Find where the given text appears and provide that cell's center as (X, Y) coordinate. 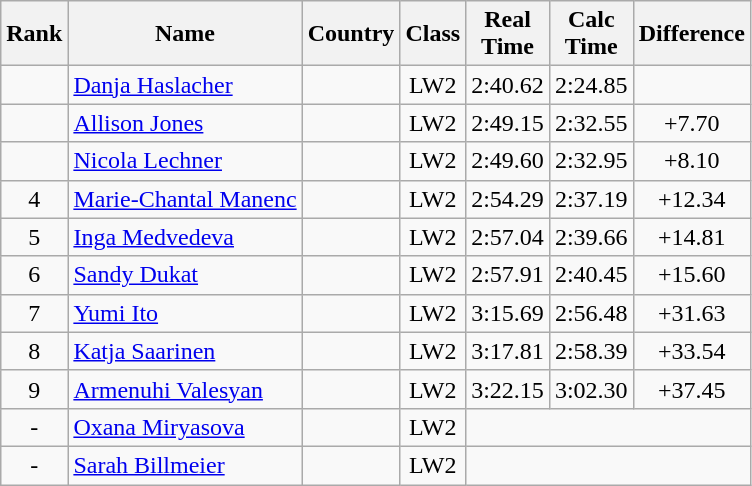
Rank (34, 34)
2:49.15 (508, 123)
+33.54 (692, 351)
2:32.55 (591, 123)
RealTime (508, 34)
2:40.45 (591, 275)
9 (34, 389)
2:58.39 (591, 351)
+8.10 (692, 161)
Country (351, 34)
4 (34, 199)
2:32.95 (591, 161)
+12.34 (692, 199)
Sarah Billmeier (185, 465)
6 (34, 275)
Difference (692, 34)
3:02.30 (591, 389)
2:37.19 (591, 199)
+15.60 (692, 275)
Armenuhi Valesyan (185, 389)
2:56.48 (591, 313)
Allison Jones (185, 123)
Katja Saarinen (185, 351)
2:57.91 (508, 275)
CalcTime (591, 34)
Nicola Lechner (185, 161)
3:17.81 (508, 351)
+7.70 (692, 123)
Inga Medvedeva (185, 237)
Sandy Dukat (185, 275)
Danja Haslacher (185, 85)
2:40.62 (508, 85)
Name (185, 34)
Oxana Miryasova (185, 427)
2:57.04 (508, 237)
8 (34, 351)
2:49.60 (508, 161)
Marie-Chantal Manenc (185, 199)
3:22.15 (508, 389)
+31.63 (692, 313)
Class (433, 34)
3:15.69 (508, 313)
7 (34, 313)
+37.45 (692, 389)
5 (34, 237)
2:39.66 (591, 237)
2:24.85 (591, 85)
+14.81 (692, 237)
Yumi Ito (185, 313)
2:54.29 (508, 199)
